Find where the given text appears and provide that cell's center as (x, y) coordinate. 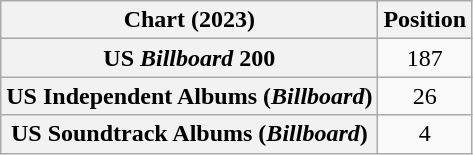
26 (425, 96)
US Billboard 200 (190, 58)
4 (425, 134)
187 (425, 58)
US Independent Albums (Billboard) (190, 96)
Position (425, 20)
Chart (2023) (190, 20)
US Soundtrack Albums (Billboard) (190, 134)
